Capture the cell that displays the provided text and extract its (x, y) central coordinate. 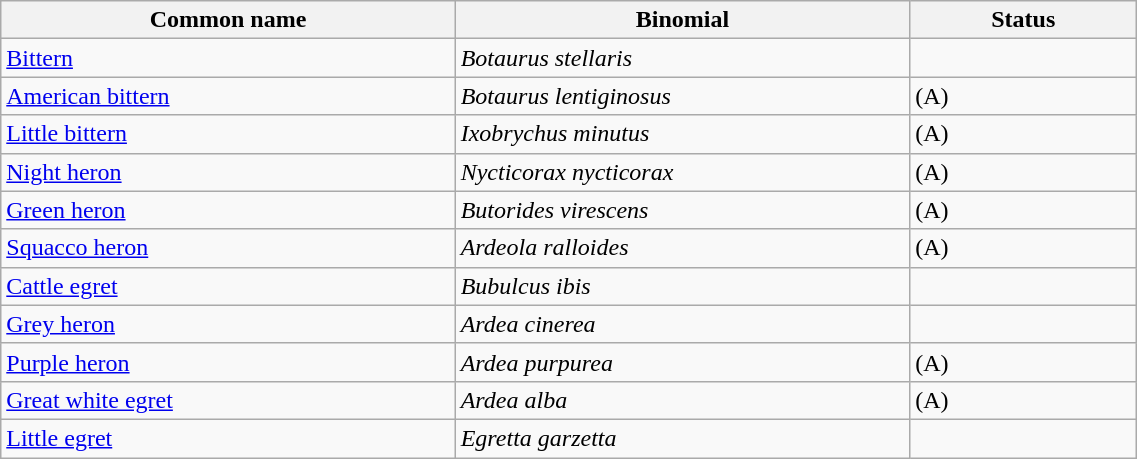
Nycticorax nycticorax (682, 172)
Ardea purpurea (682, 362)
American bittern (228, 96)
Purple heron (228, 362)
Botaurus stellaris (682, 58)
Little egret (228, 438)
Bubulcus ibis (682, 286)
Great white egret (228, 400)
Grey heron (228, 324)
Night heron (228, 172)
Egretta garzetta (682, 438)
Little bittern (228, 134)
Ardea alba (682, 400)
Squacco heron (228, 248)
Bittern (228, 58)
Status (1024, 20)
Ardea cinerea (682, 324)
Cattle egret (228, 286)
Common name (228, 20)
Botaurus lentiginosus (682, 96)
Green heron (228, 210)
Ardeola ralloides (682, 248)
Ixobrychus minutus (682, 134)
Butorides virescens (682, 210)
Binomial (682, 20)
